Pinpoint the cell where the given text exists, returning its [x, y] midpoint coordinate. 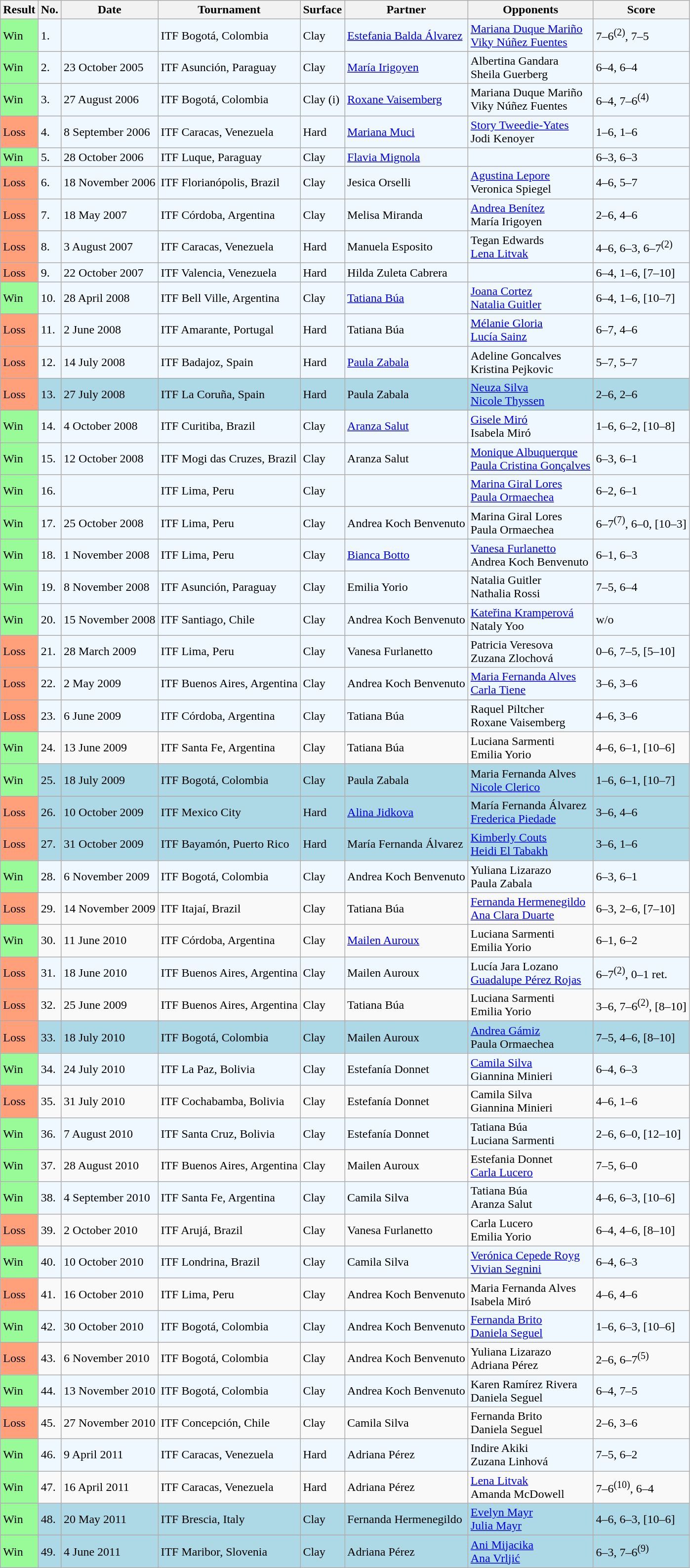
Evelyn Mayr Julia Mayr [530, 1520]
ITF La Coruña, Spain [229, 394]
3 August 2007 [110, 247]
ITF Mogi das Cruzes, Brazil [229, 458]
23 October 2005 [110, 67]
30 October 2010 [110, 1326]
2–6, 6–0, [12–10] [641, 1133]
6–2, 6–1 [641, 491]
Melisa Miranda [406, 214]
ITF Concepción, Chile [229, 1423]
49. [49, 1551]
ITF Cochabamba, Bolivia [229, 1102]
6–3, 6–3 [641, 157]
5. [49, 157]
1 November 2008 [110, 555]
2. [49, 67]
6–1, 6–2 [641, 941]
7 August 2010 [110, 1133]
No. [49, 10]
ITF Valencia, Venezuela [229, 272]
22 October 2007 [110, 272]
4 September 2010 [110, 1197]
3. [49, 100]
6 November 2010 [110, 1359]
2 June 2008 [110, 330]
6–4, 7–6(4) [641, 100]
23. [49, 715]
Maria Fernanda Alves Carla Tiene [530, 684]
27 August 2006 [110, 100]
ITF La Paz, Bolivia [229, 1069]
10 October 2009 [110, 812]
ITF Luque, Paraguay [229, 157]
Yuliana Lizarazo Adriana Pérez [530, 1359]
Fernanda Hermenegildo [406, 1520]
ITF Curitiba, Brazil [229, 427]
Score [641, 10]
7–5, 6–4 [641, 587]
4. [49, 131]
18 July 2010 [110, 1037]
31 July 2010 [110, 1102]
Vanesa Furlanetto Andrea Koch Benvenuto [530, 555]
6–4, 1–6, [7–10] [641, 272]
ITF Brescia, Italy [229, 1520]
Result [19, 10]
Emilia Yorio [406, 587]
6–3, 7–6(9) [641, 1551]
7–5, 6–0 [641, 1166]
41. [49, 1294]
24 July 2010 [110, 1069]
ITF Bell Ville, Argentina [229, 297]
28 October 2006 [110, 157]
18 July 2009 [110, 780]
34. [49, 1069]
4–6, 6–1, [10–6] [641, 748]
Jesica Orselli [406, 183]
Flavia Mignola [406, 157]
28 March 2009 [110, 651]
47. [49, 1487]
Date [110, 10]
14 November 2009 [110, 909]
28 April 2008 [110, 297]
Tatiana Búa Aranza Salut [530, 1197]
Lena Litvak Amanda McDowell [530, 1487]
13 November 2010 [110, 1390]
3–6, 1–6 [641, 844]
1. [49, 36]
6 November 2009 [110, 876]
Andrea Gámiz Paula Ormaechea [530, 1037]
ITF Florianópolis, Brazil [229, 183]
Mélanie Gloria Lucía Sainz [530, 330]
Estefania Donnet Carla Lucero [530, 1166]
19. [49, 587]
1–6, 6–1, [10–7] [641, 780]
40. [49, 1262]
30. [49, 941]
1–6, 1–6 [641, 131]
10 October 2010 [110, 1262]
11. [49, 330]
Lucía Jara Lozano Guadalupe Pérez Rojas [530, 973]
6 June 2009 [110, 715]
28. [49, 876]
3–6, 3–6 [641, 684]
Carla Lucero Emilia Yorio [530, 1230]
6–4, 1–6, [10–7] [641, 297]
Kateřina Kramperová Nataly Yoo [530, 619]
12. [49, 362]
Albertina Gandara Sheila Guerberg [530, 67]
6–4, 6–4 [641, 67]
25 October 2008 [110, 523]
Agustina Lepore Veronica Spiegel [530, 183]
18. [49, 555]
24. [49, 748]
ITF Londrina, Brazil [229, 1262]
48. [49, 1520]
5–7, 5–7 [641, 362]
9 April 2011 [110, 1455]
ITF Amarante, Portugal [229, 330]
9. [49, 272]
42. [49, 1326]
33. [49, 1037]
Hilda Zuleta Cabrera [406, 272]
10. [49, 297]
Joana Cortez Natalia Guitler [530, 297]
Neuza Silva Nicole Thyssen [530, 394]
35. [49, 1102]
2–6, 3–6 [641, 1423]
38. [49, 1197]
Fernanda Hermenegildo Ana Clara Duarte [530, 909]
28 August 2010 [110, 1166]
2–6, 4–6 [641, 214]
Bianca Botto [406, 555]
16 April 2011 [110, 1487]
Tegan Edwards Lena Litvak [530, 247]
María Fernanda Álvarez [406, 844]
4 June 2011 [110, 1551]
26. [49, 812]
4–6, 4–6 [641, 1294]
18 May 2007 [110, 214]
6–1, 6–3 [641, 555]
Ani Mijacika Ana Vrljić [530, 1551]
Monique Albuquerque Paula Cristina Gonçalves [530, 458]
13 June 2009 [110, 748]
29. [49, 909]
Partner [406, 10]
15 November 2008 [110, 619]
Story Tweedie-Yates Jodi Kenoyer [530, 131]
ITF Santiago, Chile [229, 619]
7–5, 6–2 [641, 1455]
14. [49, 427]
7–6(2), 7–5 [641, 36]
16 October 2010 [110, 1294]
20 May 2011 [110, 1520]
María Fernanda Álvarez Frederica Piedade [530, 812]
8 September 2006 [110, 131]
w/o [641, 619]
Estefania Balda Álvarez [406, 36]
45. [49, 1423]
3–6, 7–6(2), [8–10] [641, 1005]
Karen Ramírez Rivera Daniela Seguel [530, 1390]
2 May 2009 [110, 684]
25 June 2009 [110, 1005]
2–6, 2–6 [641, 394]
Clay (i) [323, 100]
31. [49, 973]
4–6, 6–3, 6–7(2) [641, 247]
1–6, 6–3, [10–6] [641, 1326]
2 October 2010 [110, 1230]
22. [49, 684]
8. [49, 247]
8 November 2008 [110, 587]
27. [49, 844]
ITF Mexico City [229, 812]
6–4, 4–6, [8–10] [641, 1230]
ITF Santa Cruz, Bolivia [229, 1133]
Adeline Goncalves Kristina Pejkovic [530, 362]
12 October 2008 [110, 458]
ITF Badajoz, Spain [229, 362]
Tatiana Búa Luciana Sarmenti [530, 1133]
Indire Akiki Zuzana Linhová [530, 1455]
15. [49, 458]
27 July 2008 [110, 394]
18 June 2010 [110, 973]
6–7(2), 0–1 ret. [641, 973]
4–6, 1–6 [641, 1102]
Surface [323, 10]
27 November 2010 [110, 1423]
36. [49, 1133]
4–6, 3–6 [641, 715]
Roxane Vaisemberg [406, 100]
Alina Jidkova [406, 812]
7–5, 4–6, [8–10] [641, 1037]
37. [49, 1166]
14 July 2008 [110, 362]
Kimberly Couts Heidi El Tabakh [530, 844]
16. [49, 491]
21. [49, 651]
Mariana Muci [406, 131]
6–3, 2–6, [7–10] [641, 909]
39. [49, 1230]
María Irigoyen [406, 67]
Patricia Veresova Zuzana Zlochová [530, 651]
20. [49, 619]
Andrea Benítez María Irigoyen [530, 214]
6–4, 7–5 [641, 1390]
ITF Bayamón, Puerto Rico [229, 844]
6. [49, 183]
7–6(10), 6–4 [641, 1487]
Opponents [530, 10]
32. [49, 1005]
Manuela Esposito [406, 247]
44. [49, 1390]
Natalia Guitler Nathalia Rossi [530, 587]
Raquel Piltcher Roxane Vaisemberg [530, 715]
17. [49, 523]
ITF Itajaí, Brazil [229, 909]
Maria Fernanda Alves Nicole Clerico [530, 780]
Yuliana Lizarazo Paula Zabala [530, 876]
31 October 2009 [110, 844]
ITF Maribor, Slovenia [229, 1551]
6–7, 4–6 [641, 330]
0–6, 7–5, [5–10] [641, 651]
7. [49, 214]
ITF Arujá, Brazil [229, 1230]
Verónica Cepede Royg Vivian Segnini [530, 1262]
4–6, 5–7 [641, 183]
Gisele Miró Isabela Miró [530, 427]
3–6, 4–6 [641, 812]
18 November 2006 [110, 183]
13. [49, 394]
1–6, 6–2, [10–8] [641, 427]
11 June 2010 [110, 941]
4 October 2008 [110, 427]
Tournament [229, 10]
46. [49, 1455]
6–7(7), 6–0, [10–3] [641, 523]
43. [49, 1359]
2–6, 6–7(5) [641, 1359]
Maria Fernanda Alves Isabela Miró [530, 1294]
25. [49, 780]
